Provide the (x, y) coordinate of the cell's center where the given text is located.  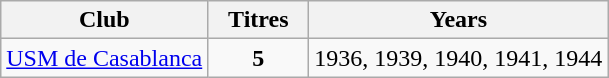
Years (458, 20)
Titres (258, 20)
USM de Casablanca (104, 58)
5 (258, 58)
Club (104, 20)
1936, 1939, 1940, 1941, 1944 (458, 58)
